Identify which cell holds the provided text, then report its (X, Y) central coordinate. 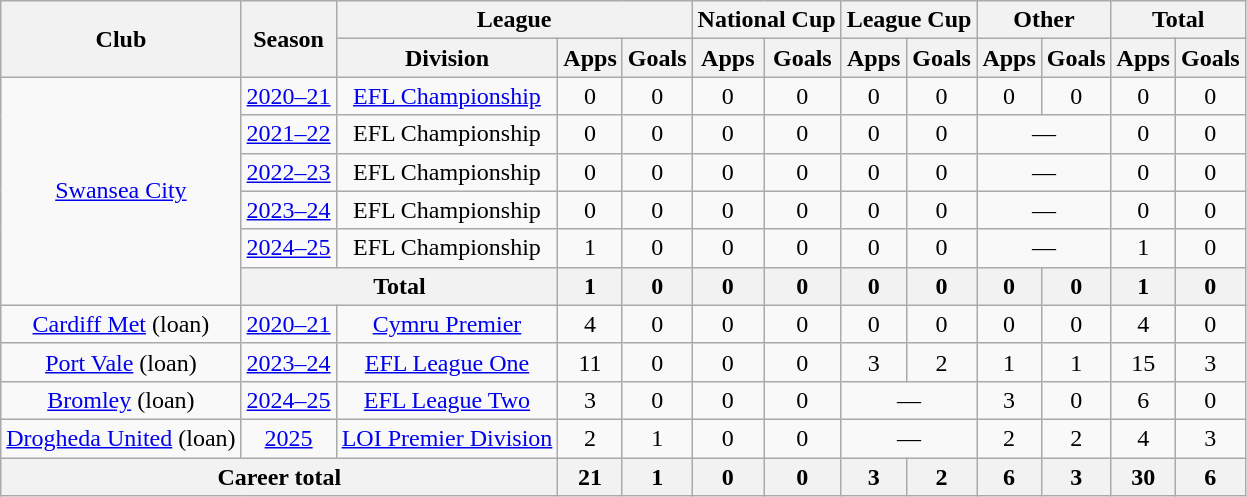
Club (121, 39)
Other (1044, 20)
Cymru Premier (447, 324)
11 (590, 362)
Port Vale (loan) (121, 362)
2025 (288, 438)
21 (590, 477)
2022–23 (288, 172)
Bromley (loan) (121, 400)
Swansea City (121, 191)
Drogheda United (loan) (121, 438)
Career total (280, 477)
EFL League One (447, 362)
National Cup (766, 20)
Cardiff Met (loan) (121, 324)
Division (447, 58)
EFL League Two (447, 400)
LOI Premier Division (447, 438)
League Cup (909, 20)
Season (288, 39)
2021–22 (288, 134)
League (514, 20)
30 (1143, 477)
15 (1143, 362)
